For the text-containing cell, return its midpoint in [x, y] coordinate format. 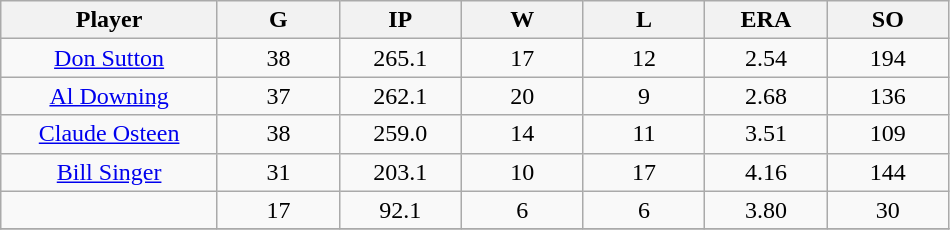
14 [522, 134]
2.68 [766, 96]
265.1 [400, 58]
31 [278, 172]
144 [888, 172]
20 [522, 96]
3.80 [766, 210]
262.1 [400, 96]
9 [644, 96]
3.51 [766, 134]
Player [110, 20]
259.0 [400, 134]
136 [888, 96]
203.1 [400, 172]
Don Sutton [110, 58]
2.54 [766, 58]
W [522, 20]
SO [888, 20]
4.16 [766, 172]
92.1 [400, 210]
G [278, 20]
30 [888, 210]
109 [888, 134]
ERA [766, 20]
10 [522, 172]
194 [888, 58]
Claude Osteen [110, 134]
Al Downing [110, 96]
12 [644, 58]
Bill Singer [110, 172]
11 [644, 134]
L [644, 20]
IP [400, 20]
37 [278, 96]
